Extract the (x, y) coordinate from the center of the cell holding the provided text.  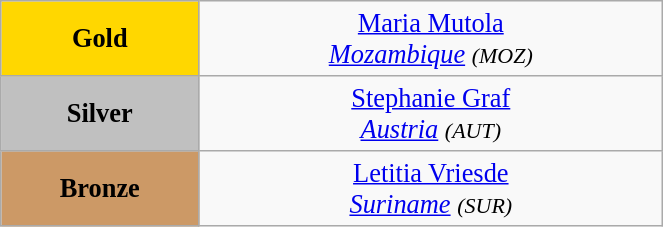
Stephanie GrafAustria (AUT) (431, 112)
Letitia VriesdeSuriname (SUR) (431, 188)
Maria MutolaMozambique (MOZ) (431, 38)
Gold (100, 38)
Silver (100, 112)
Bronze (100, 188)
